Scan for the cell matching the given text and deliver its [X, Y] coordinate at center. 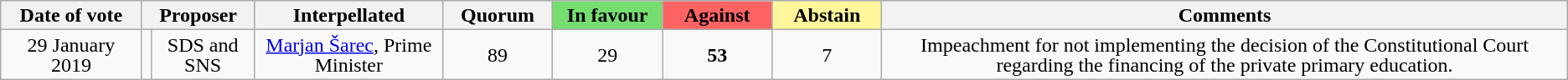
Marjan Šarec, Prime Minister [348, 55]
29 January 2019 [71, 55]
Abstain [828, 15]
Interpellated [348, 15]
Impeachment for not implementing the decision of the Constitutional Court regarding the financing of the private primary education. [1225, 55]
Date of vote [71, 15]
89 [498, 55]
Comments [1225, 15]
Quorum [498, 15]
7 [828, 55]
SDS and SNS [203, 55]
29 [608, 55]
53 [717, 55]
Against [717, 15]
In favour [608, 15]
Proposer [198, 15]
